Return the (x, y) coordinate for the center point of the cell that contains the specified text.  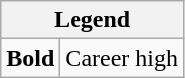
Legend (92, 20)
Bold (30, 58)
Career high (122, 58)
